For the text-containing cell, return its midpoint in (x, y) coordinate format. 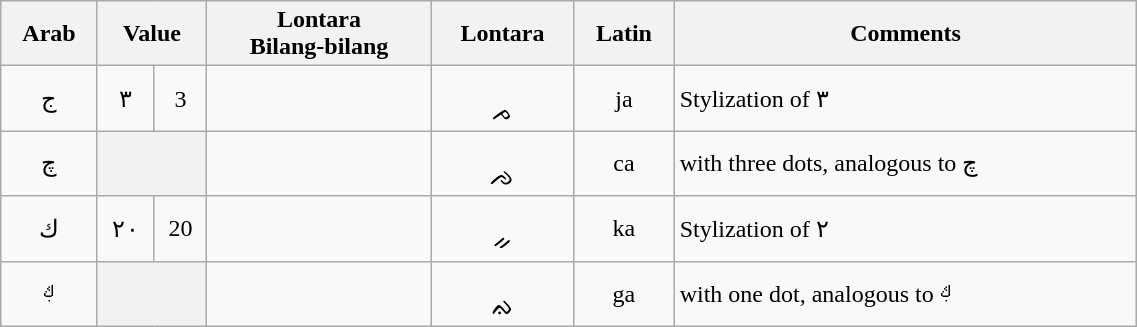
ك (49, 228)
٣ (126, 98)
Comments (906, 34)
ᨍ (502, 98)
Latin (624, 34)
٢٠ (126, 228)
ᨌ (502, 164)
3 (180, 98)
with three dots, analogous to چ (906, 164)
Stylization of ٢ (906, 228)
ࢴ (49, 294)
LontaraBilang-bilang (319, 34)
چ (49, 164)
20 (180, 228)
ca (624, 164)
Arab (49, 34)
Stylization of ٣ (906, 98)
Value (152, 34)
ᨀ (502, 228)
ja (624, 98)
ka (624, 228)
with one dot, analogous to ࢴ (906, 294)
ᨁ (502, 294)
ج (49, 98)
ga (624, 294)
Lontara (502, 34)
